Extract the [X, Y] coordinate from the center of the cell holding the provided text.  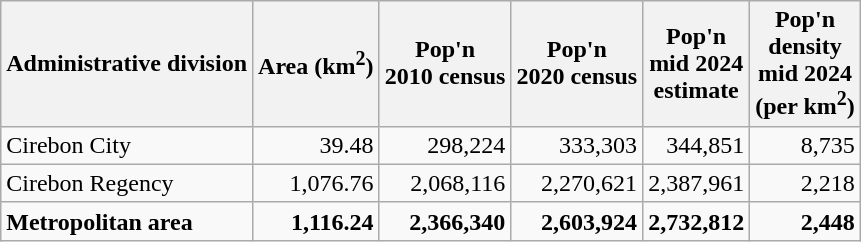
Pop'n densitymid 2024 (per km2) [806, 64]
Administrative division [127, 64]
344,851 [696, 145]
2,732,812 [696, 221]
1,116.24 [316, 221]
Cirebon Regency [127, 183]
2,603,924 [577, 221]
333,303 [577, 145]
Metropolitan area [127, 221]
Pop'n 2010 census [445, 64]
2,448 [806, 221]
Area (km2) [316, 64]
2,218 [806, 183]
2,068,116 [445, 183]
Cirebon City [127, 145]
2,387,961 [696, 183]
Pop'n 2020 census [577, 64]
8,735 [806, 145]
298,224 [445, 145]
Pop'n mid 2024estimate [696, 64]
2,270,621 [577, 183]
1,076.76 [316, 183]
39.48 [316, 145]
2,366,340 [445, 221]
